Determine the [x, y] coordinate at the center of the cell enclosing the given text.  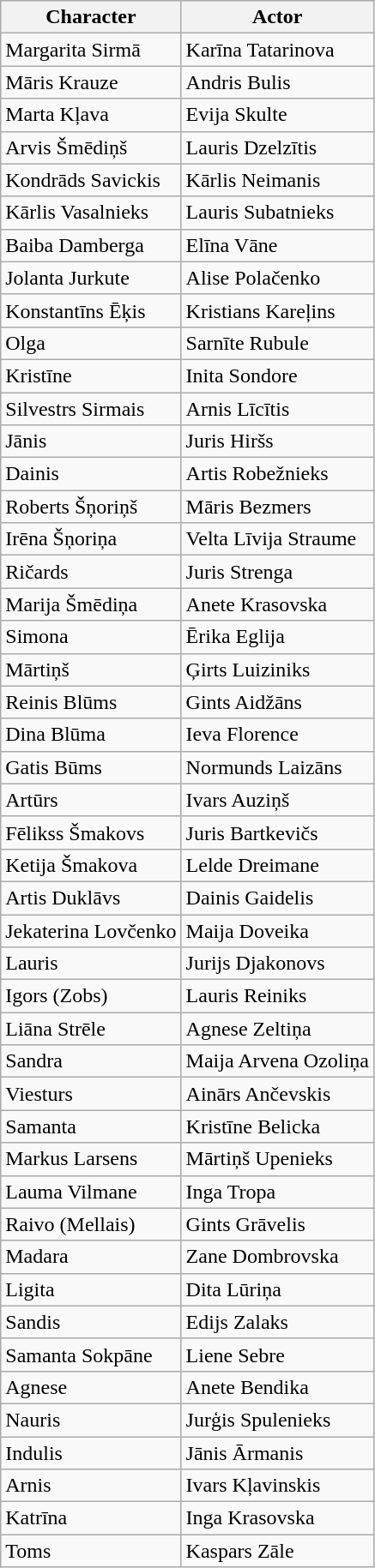
Fēlikss Šmakovs [91, 832]
Lauris Dzelzītis [277, 147]
Ivars Kļavinskis [277, 1486]
Velta Līvija Straume [277, 539]
Jurģis Spulenieks [277, 1420]
Karīna Tatarinova [277, 50]
Arnis [91, 1486]
Liene Sebre [277, 1355]
Marija Šmēdiņa [91, 604]
Ģirts Luiziniks [277, 670]
Raivo (Mellais) [91, 1224]
Toms [91, 1551]
Maija Arvena Ozoliņa [277, 1061]
Kristians Kareļins [277, 310]
Kārlis Neimanis [277, 180]
Sandra [91, 1061]
Lauris [91, 964]
Kārlis Vasalnieks [91, 213]
Olga [91, 343]
Lelde Dreimane [277, 865]
Samanta [91, 1126]
Dita Lūriņa [277, 1289]
Irēna Šņoriņa [91, 539]
Roberts Šņoriņš [91, 507]
Baiba Damberga [91, 245]
Arvis Šmēdiņš [91, 147]
Jekaterina Lovčenko [91, 930]
Māris Krauze [91, 82]
Jolanta Jurkute [91, 278]
Lauma Vilmane [91, 1192]
Artis Robežnieks [277, 474]
Katrīna [91, 1518]
Sarnīte Rubule [277, 343]
Samanta Sokpāne [91, 1355]
Evija Skulte [277, 115]
Edijs Zalaks [277, 1322]
Character [91, 17]
Dainis Gaidelis [277, 898]
Arnis Līcītis [277, 409]
Margarita Sirmā [91, 50]
Zane Dombrovska [277, 1257]
Mārtiņš [91, 670]
Mārtiņš Upenieks [277, 1159]
Artis Duklāvs [91, 898]
Simona [91, 637]
Jurijs Djakonovs [277, 964]
Ainārs Ančevskis [277, 1094]
Indulis [91, 1453]
Māris Bezmers [277, 507]
Anete Krasovska [277, 604]
Kristīne [91, 375]
Madara [91, 1257]
Ričards [91, 572]
Jānis [91, 442]
Inga Tropa [277, 1192]
Ketija Šmakova [91, 865]
Dina Blūma [91, 735]
Agnese Zeltiņa [277, 1029]
Silvestrs Sirmais [91, 409]
Ieva Florence [277, 735]
Gints Grāvelis [277, 1224]
Dainis [91, 474]
Markus Larsens [91, 1159]
Agnese [91, 1387]
Normunds Laizāns [277, 767]
Juris Hiršs [277, 442]
Reinis Blūms [91, 702]
Ērika Eglija [277, 637]
Sandis [91, 1322]
Maija Doveika [277, 930]
Konstantīns Ēķis [91, 310]
Andris Bulis [277, 82]
Actor [277, 17]
Juris Bartkevičs [277, 832]
Anete Bendika [277, 1387]
Liāna Strēle [91, 1029]
Lauris Reiniks [277, 996]
Juris Strenga [277, 572]
Artūrs [91, 800]
Marta Kļava [91, 115]
Ivars Auziņš [277, 800]
Igors (Zobs) [91, 996]
Nauris [91, 1420]
Lauris Subatnieks [277, 213]
Gatis Būms [91, 767]
Kristīne Belicka [277, 1126]
Jānis Ārmanis [277, 1453]
Viesturs [91, 1094]
Gints Aidžāns [277, 702]
Inga Krasovska [277, 1518]
Kondrāds Savickis [91, 180]
Ligita [91, 1289]
Alise Polačenko [277, 278]
Elīna Vāne [277, 245]
Inita Sondore [277, 375]
Kaspars Zāle [277, 1551]
